From the cell containing the given text, extract its center point as (x, y) coordinate. 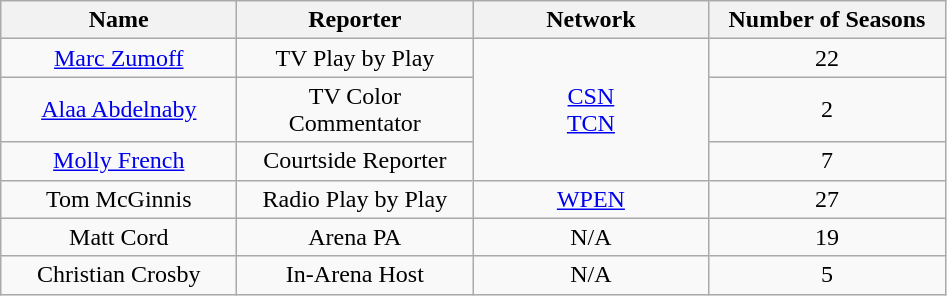
Courtside Reporter (355, 161)
TV Color Commentator (355, 110)
Number of Seasons (827, 20)
Tom McGinnis (119, 199)
Reporter (355, 20)
Alaa Abdelnaby (119, 110)
CSNTCN (591, 110)
Name (119, 20)
TV Play by Play (355, 58)
7 (827, 161)
Matt Cord (119, 237)
22 (827, 58)
Molly French (119, 161)
Network (591, 20)
Christian Crosby (119, 275)
WPEN (591, 199)
5 (827, 275)
Arena PA (355, 237)
27 (827, 199)
Marc Zumoff (119, 58)
19 (827, 237)
Radio Play by Play (355, 199)
2 (827, 110)
In-Arena Host (355, 275)
